Scan for the cell matching the given text and deliver its (X, Y) coordinate at center. 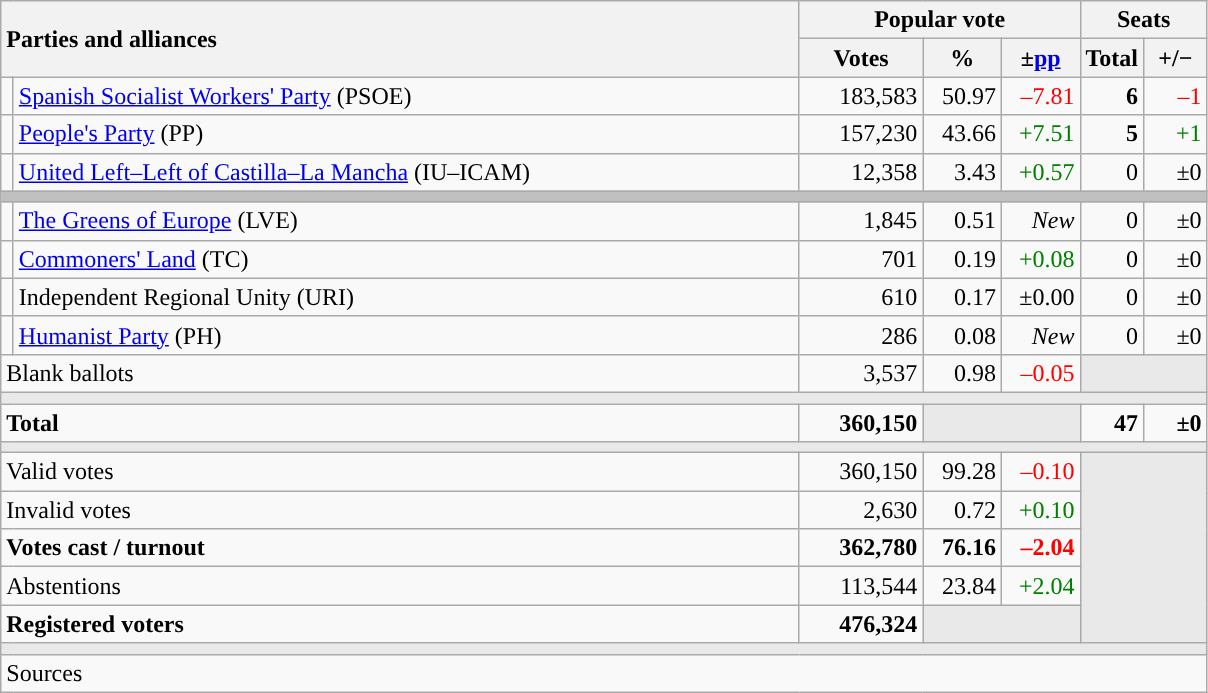
Parties and alliances (400, 39)
±0.00 (1040, 297)
+1 (1176, 134)
476,324 (861, 624)
±pp (1040, 58)
Independent Regional Unity (URI) (406, 297)
50.97 (962, 96)
Registered voters (400, 624)
–0.05 (1040, 373)
–1 (1176, 96)
+0.57 (1040, 172)
+7.51 (1040, 134)
+2.04 (1040, 586)
People's Party (PP) (406, 134)
157,230 (861, 134)
Sources (604, 673)
Popular vote (940, 20)
Seats (1144, 20)
0.98 (962, 373)
5 (1112, 134)
286 (861, 335)
6 (1112, 96)
+0.10 (1040, 510)
United Left–Left of Castilla–La Mancha (IU–ICAM) (406, 172)
Abstentions (400, 586)
1,845 (861, 221)
183,583 (861, 96)
0.17 (962, 297)
113,544 (861, 586)
0.08 (962, 335)
Spanish Socialist Workers' Party (PSOE) (406, 96)
0.19 (962, 259)
Blank ballots (400, 373)
610 (861, 297)
+/− (1176, 58)
701 (861, 259)
–2.04 (1040, 548)
Commoners' Land (TC) (406, 259)
362,780 (861, 548)
The Greens of Europe (LVE) (406, 221)
Valid votes (400, 472)
23.84 (962, 586)
0.72 (962, 510)
–0.10 (1040, 472)
3,537 (861, 373)
Votes cast / turnout (400, 548)
99.28 (962, 472)
12,358 (861, 172)
% (962, 58)
2,630 (861, 510)
47 (1112, 423)
3.43 (962, 172)
+0.08 (1040, 259)
Votes (861, 58)
–7.81 (1040, 96)
76.16 (962, 548)
0.51 (962, 221)
Humanist Party (PH) (406, 335)
43.66 (962, 134)
Invalid votes (400, 510)
